From the cell containing the given text, extract its center point as (X, Y) coordinate. 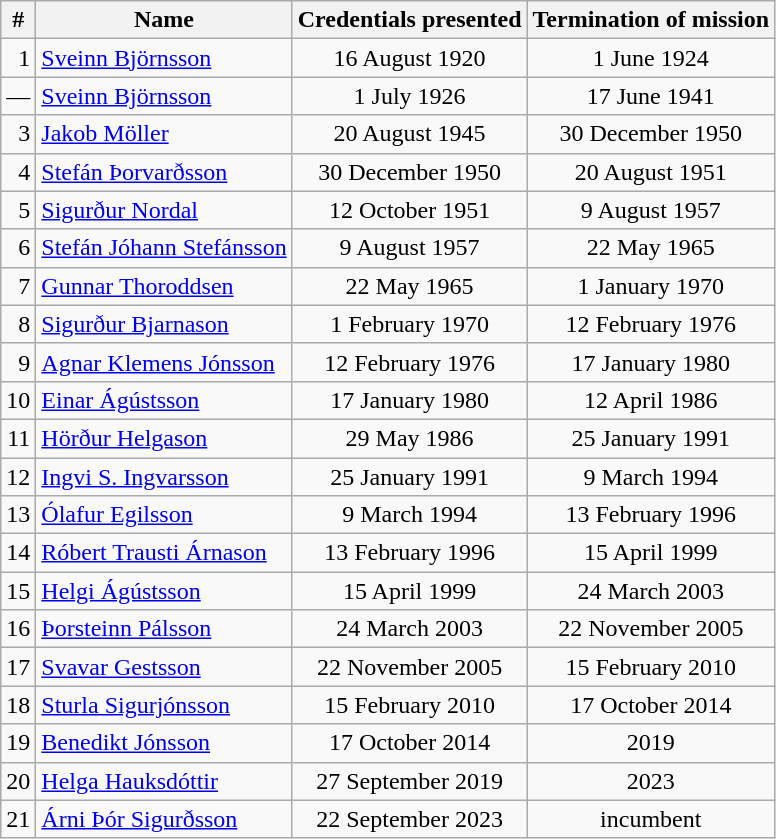
1 (18, 58)
Jakob Möller (164, 134)
Einar Ágústsson (164, 400)
20 (18, 781)
Name (164, 20)
7 (18, 286)
22 September 2023 (410, 819)
27 September 2019 (410, 781)
8 (18, 324)
17 (18, 667)
Sigurður Nordal (164, 210)
14 (18, 553)
12 October 1951 (410, 210)
15 (18, 591)
20 August 1951 (651, 172)
20 August 1945 (410, 134)
17 June 1941 (651, 96)
2023 (651, 781)
5 (18, 210)
16 August 1920 (410, 58)
Árni Þór Sigurðsson (164, 819)
Agnar Klemens Jónsson (164, 362)
21 (18, 819)
Hörður Helgason (164, 438)
16 (18, 629)
Gunnar Thoroddsen (164, 286)
Svavar Gestsson (164, 667)
Ólafur Egilsson (164, 515)
1 January 1970 (651, 286)
Róbert Trausti Árnason (164, 553)
Termination of mission (651, 20)
Helgi Ágústsson (164, 591)
Sigurður Bjarnason (164, 324)
12 (18, 477)
2019 (651, 743)
Credentials presented (410, 20)
13 (18, 515)
incumbent (651, 819)
1 February 1970 (410, 324)
10 (18, 400)
Stefán Þorvarðsson (164, 172)
Ingvi S. Ingvarsson (164, 477)
9 (18, 362)
6 (18, 248)
1 June 1924 (651, 58)
Þorsteinn Pálsson (164, 629)
Helga Hauksdóttir (164, 781)
12 April 1986 (651, 400)
1 July 1926 (410, 96)
Sturla Sigurjónsson (164, 705)
11 (18, 438)
3 (18, 134)
18 (18, 705)
29 May 1986 (410, 438)
4 (18, 172)
Stefán Jóhann Stefánsson (164, 248)
19 (18, 743)
Benedikt Jónsson (164, 743)
# (18, 20)
— (18, 96)
